Identify which cell holds the provided text, then report its [X, Y] central coordinate. 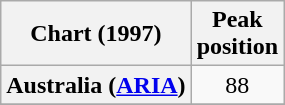
Chart (1997) [96, 34]
Peakposition [237, 34]
Australia (ARIA) [96, 85]
88 [237, 85]
